From the cell containing the given text, extract its center point as (X, Y) coordinate. 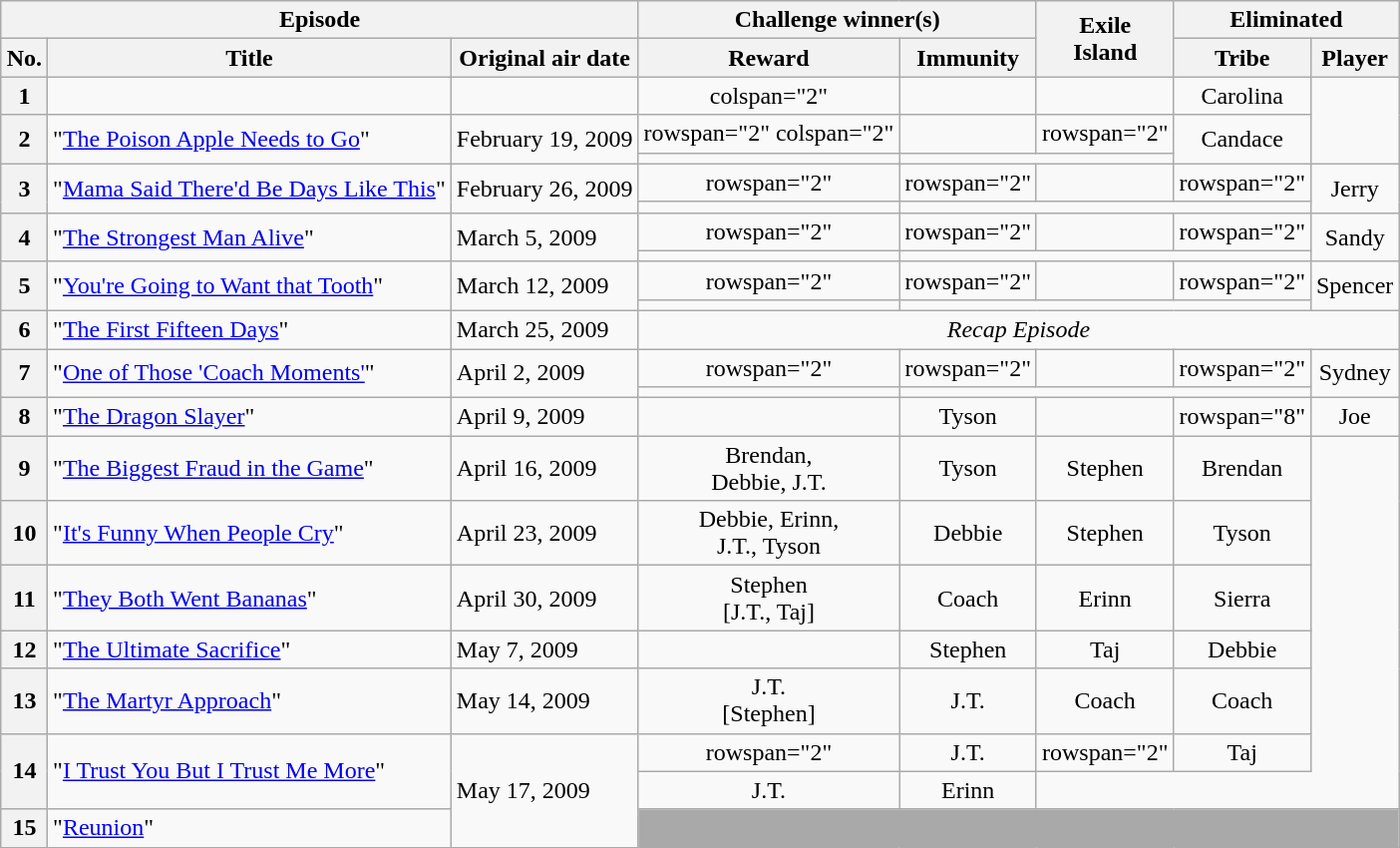
Title (249, 58)
May 7, 2009 (544, 649)
15 (24, 828)
"They Both Went Bananas" (249, 599)
colspan="2" (769, 96)
Tribe (1242, 58)
10 (24, 533)
"Mama Said There'd Be Days Like This" (249, 188)
"One of Those 'Coach Moments'" (249, 373)
2 (24, 140)
"The First Fifteen Days" (249, 329)
"The Strongest Man Alive" (249, 237)
J.T.[Stephen] (769, 700)
Original air date (544, 58)
8 (24, 417)
April 23, 2009 (544, 533)
May 14, 2009 (544, 700)
No. (24, 58)
Debbie, Erinn,J.T., Tyson (769, 533)
Sydney (1354, 373)
"It's Funny When People Cry" (249, 533)
April 30, 2009 (544, 599)
7 (24, 373)
4 (24, 237)
"The Ultimate Sacrifice" (249, 649)
"You're Going to Want that Tooth" (249, 285)
Recap Episode (1019, 329)
March 25, 2009 (544, 329)
Joe (1354, 417)
February 26, 2009 (544, 188)
Sandy (1354, 237)
3 (24, 188)
March 5, 2009 (544, 237)
"The Poison Apple Needs to Go" (249, 140)
Sierra (1242, 599)
Player (1354, 58)
Challenge winner(s) (838, 20)
13 (24, 700)
Reward (769, 58)
Immunity (968, 58)
April 9, 2009 (544, 417)
5 (24, 285)
"The Biggest Fraud in the Game" (249, 469)
Carolina (1242, 96)
"Reunion" (249, 828)
April 2, 2009 (544, 373)
"The Dragon Slayer" (249, 417)
9 (24, 469)
March 12, 2009 (544, 285)
Brendan (1242, 469)
6 (24, 329)
11 (24, 599)
Eliminated (1286, 20)
Brendan,Debbie, J.T. (769, 469)
14 (24, 771)
rowspan="8" (1242, 417)
Candace (1242, 140)
1 (24, 96)
12 (24, 649)
February 19, 2009 (544, 140)
"I Trust You But I Trust Me More" (249, 771)
"The Martyr Approach" (249, 700)
ExileIsland (1105, 39)
May 17, 2009 (544, 790)
rowspan="2" colspan="2" (769, 134)
Jerry (1354, 188)
April 16, 2009 (544, 469)
Episode (319, 20)
Spencer (1354, 285)
Stephen[J.T., Taj] (769, 599)
